Provide the [X, Y] coordinate of the cell's center where the given text is located.  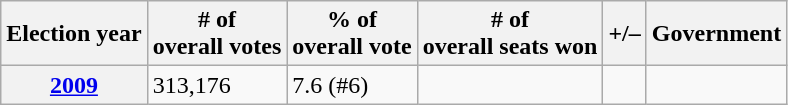
# ofoverall votes [217, 34]
2009 [74, 85]
Election year [74, 34]
313,176 [217, 85]
Government [716, 34]
7.6 (#6) [352, 85]
+/– [624, 34]
# ofoverall seats won [510, 34]
% ofoverall vote [352, 34]
